For the text-containing cell, return its midpoint in (X, Y) coordinate format. 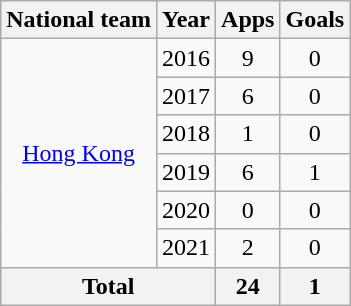
2017 (186, 96)
2021 (186, 248)
2018 (186, 134)
2016 (186, 58)
National team (79, 20)
Goals (315, 20)
Year (186, 20)
Hong Kong (79, 153)
2020 (186, 210)
Apps (248, 20)
24 (248, 286)
2019 (186, 172)
9 (248, 58)
2 (248, 248)
Total (108, 286)
